Scan for the cell matching the given text and deliver its [X, Y] coordinate at center. 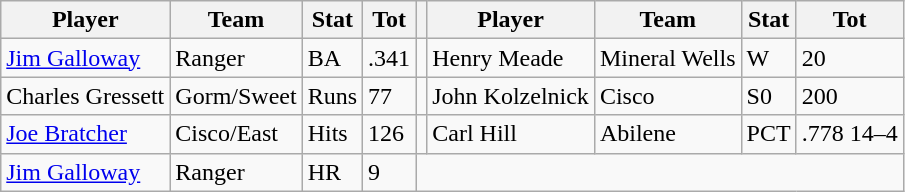
Mineral Wells [668, 58]
Joe Bratcher [86, 134]
Hits [332, 134]
John Kolzelnick [511, 96]
.341 [390, 58]
.778 14–4 [850, 134]
Abilene [668, 134]
Carl Hill [511, 134]
Gorm/Sweet [236, 96]
Charles Gressett [86, 96]
20 [850, 58]
BA [332, 58]
S0 [768, 96]
PCT [768, 134]
Henry Meade [511, 58]
Cisco [668, 96]
Runs [332, 96]
W [768, 58]
9 [390, 172]
Cisco/East [236, 134]
200 [850, 96]
HR [332, 172]
77 [390, 96]
126 [390, 134]
